Determine the (X, Y) coordinate at the center of the cell enclosing the given text.  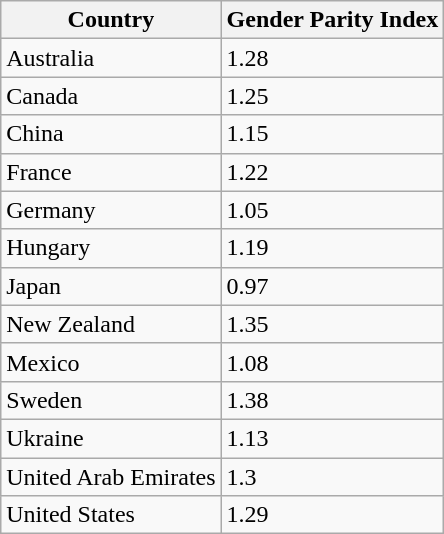
United Arab Emirates (111, 477)
1.29 (332, 515)
China (111, 134)
New Zealand (111, 324)
1.25 (332, 96)
1.3 (332, 477)
Gender Parity Index (332, 20)
France (111, 172)
Hungary (111, 248)
1.38 (332, 400)
1.28 (332, 58)
Mexico (111, 362)
Country (111, 20)
1.35 (332, 324)
1.05 (332, 210)
Sweden (111, 400)
Canada (111, 96)
United States (111, 515)
Australia (111, 58)
1.19 (332, 248)
1.08 (332, 362)
1.22 (332, 172)
1.13 (332, 438)
1.15 (332, 134)
Ukraine (111, 438)
0.97 (332, 286)
Japan (111, 286)
Germany (111, 210)
